Pinpoint the cell where the given text exists, returning its (x, y) midpoint coordinate. 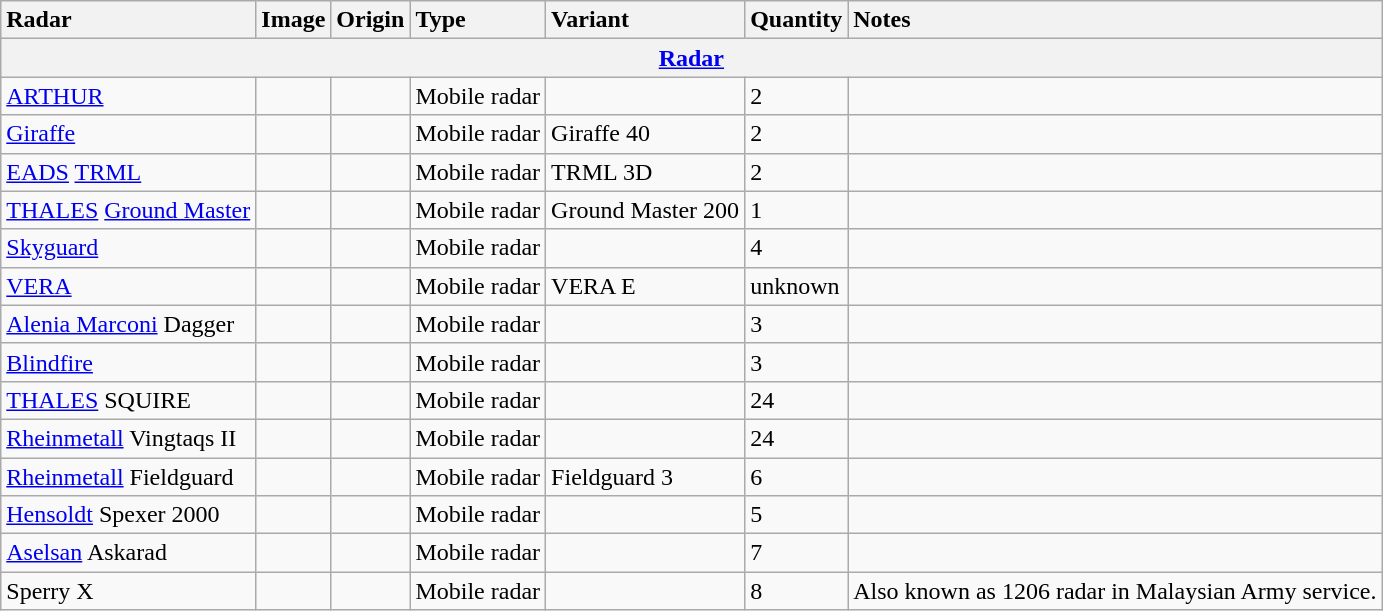
8 (796, 591)
Alenia Marconi Dagger (128, 324)
Also known as 1206 radar in Malaysian Army service. (1115, 591)
Quantity (796, 20)
4 (796, 248)
EADS TRML (128, 172)
Skyguard (128, 248)
TRML 3D (646, 172)
Aselsan Askarad (128, 553)
ARTHUR (128, 96)
Image (294, 20)
1 (796, 210)
Fieldguard 3 (646, 477)
Sperry X (128, 591)
Variant (646, 20)
6 (796, 477)
Rheinmetall Vingtaqs II (128, 438)
5 (796, 515)
THALES Ground Master (128, 210)
Giraffe (128, 134)
Notes (1115, 20)
VERA (128, 286)
Blindfire (128, 362)
Hensoldt Spexer 2000 (128, 515)
Ground Master 200 (646, 210)
THALES SQUIRE (128, 400)
Type (478, 20)
Origin (370, 20)
Giraffe 40 (646, 134)
7 (796, 553)
unknown (796, 286)
Rheinmetall Fieldguard (128, 477)
VERA E (646, 286)
